From the cell containing the given text, extract its center point as (x, y) coordinate. 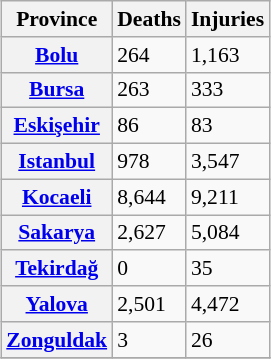
86 (149, 126)
1,163 (228, 54)
0 (149, 268)
83 (228, 126)
8,644 (149, 197)
Province (56, 19)
Bolu (56, 54)
9,211 (228, 197)
5,084 (228, 232)
26 (228, 339)
978 (149, 161)
264 (149, 54)
Kocaeli (56, 197)
Yalova (56, 304)
Injuries (228, 19)
263 (149, 90)
Sakarya (56, 232)
4,472 (228, 304)
Deaths (149, 19)
Istanbul (56, 161)
3 (149, 339)
Zonguldak (56, 339)
333 (228, 90)
Bursa (56, 90)
35 (228, 268)
Eskişehir (56, 126)
2,501 (149, 304)
Tekirdağ (56, 268)
2,627 (149, 232)
3,547 (228, 161)
